Search for the cell housing the specified text and yield its [X, Y] center coordinate. 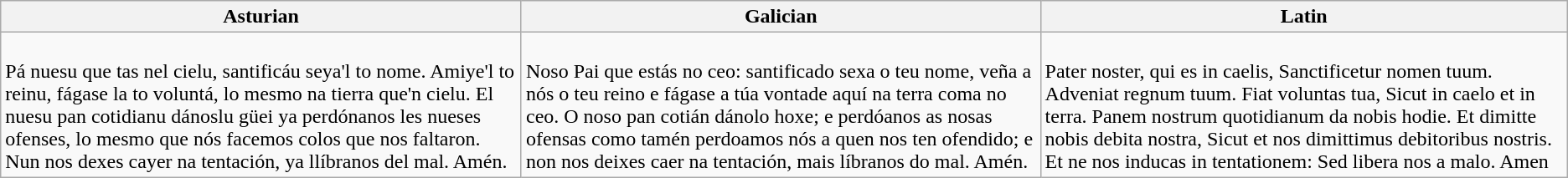
Latin [1303, 17]
Galician [781, 17]
Asturian [261, 17]
